Search for the cell housing the specified text and yield its (X, Y) center coordinate. 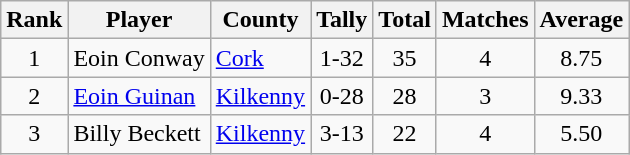
Matches (485, 20)
Billy Beckett (139, 134)
9.33 (582, 96)
5.50 (582, 134)
Total (405, 20)
3-13 (342, 134)
Cork (260, 58)
28 (405, 96)
Average (582, 20)
8.75 (582, 58)
1-32 (342, 58)
Eoin Conway (139, 58)
Eoin Guinan (139, 96)
Player (139, 20)
Tally (342, 20)
County (260, 20)
2 (34, 96)
35 (405, 58)
Rank (34, 20)
0-28 (342, 96)
22 (405, 134)
1 (34, 58)
